Extract the [X, Y] coordinate from the center of the cell holding the provided text.  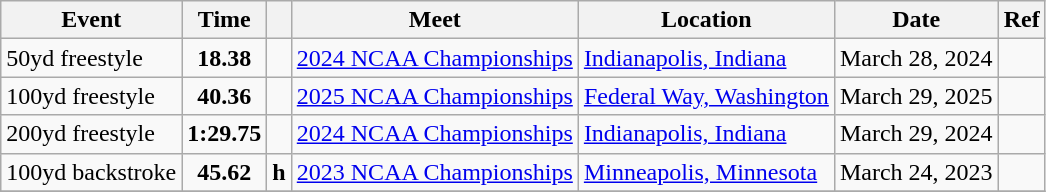
March 24, 2023 [916, 172]
2025 NCAA Championships [434, 96]
Location [706, 20]
Event [92, 20]
100yd freestyle [92, 96]
200yd freestyle [92, 134]
March 29, 2024 [916, 134]
2023 NCAA Championships [434, 172]
45.62 [224, 172]
Date [916, 20]
Time [224, 20]
Meet [434, 20]
March 28, 2024 [916, 58]
Federal Way, Washington [706, 96]
March 29, 2025 [916, 96]
h [279, 172]
Ref [1022, 20]
1:29.75 [224, 134]
100yd backstroke [92, 172]
Minneapolis, Minnesota [706, 172]
18.38 [224, 58]
40.36 [224, 96]
50yd freestyle [92, 58]
